Provide the (x, y) coordinate of the cell's center where the given text is located.  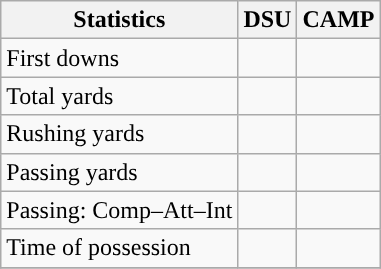
Time of possession (120, 248)
Passing yards (120, 172)
Statistics (120, 20)
First downs (120, 58)
DSU (268, 20)
Passing: Comp–Att–Int (120, 210)
Total yards (120, 96)
Rushing yards (120, 134)
CAMP (338, 20)
